Find where the given text appears and provide that cell's center as (x, y) coordinate. 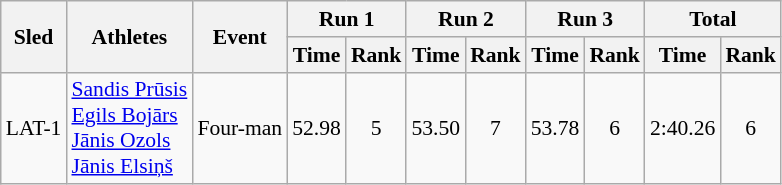
LAT-1 (34, 128)
Run 1 (346, 19)
53.50 (436, 128)
Total (713, 19)
7 (496, 128)
Four-man (240, 128)
Sandis PrūsisEgils BojārsJānis OzolsJānis Elsiņš (129, 128)
52.98 (316, 128)
Run 2 (466, 19)
Athletes (129, 36)
Run 3 (586, 19)
2:40.26 (682, 128)
Sled (34, 36)
5 (376, 128)
Event (240, 36)
53.78 (556, 128)
